Scan for the cell matching the given text and deliver its (x, y) coordinate at center. 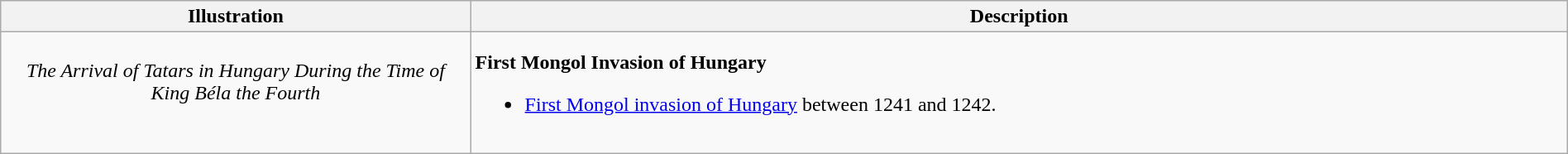
Illustration (236, 17)
First Mongol Invasion of HungaryFirst Mongol invasion of Hungary between 1241 and 1242. (1019, 93)
The Arrival of Tatars in Hungary During the Time of King Béla the Fourth (236, 93)
Description (1019, 17)
